Search for the cell housing the specified text and yield its [x, y] center coordinate. 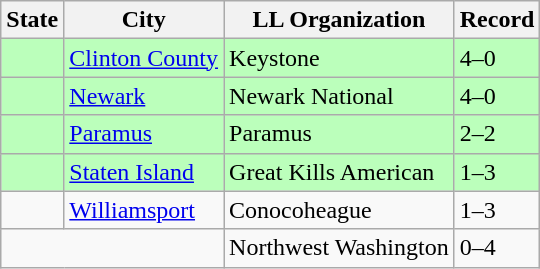
Great Kills American [340, 172]
Conocoheague [340, 210]
Newark National [340, 96]
State [32, 20]
Keystone [340, 58]
City [144, 20]
Northwest Washington [340, 248]
Staten Island [144, 172]
Newark [144, 96]
Clinton County [144, 58]
2–2 [497, 134]
LL Organization [340, 20]
Williamsport [144, 210]
Record [497, 20]
0–4 [497, 248]
